Return (X, Y) of the center of cell containing provided text 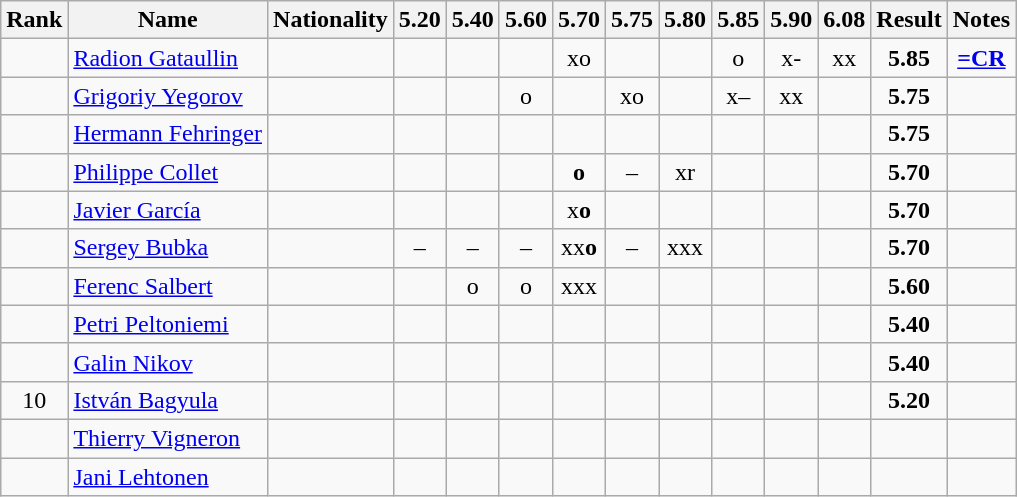
5.80 (686, 20)
Grigoriy Yegorov (168, 96)
Javier García (168, 210)
xr (686, 172)
Rank (34, 20)
x- (792, 58)
xxo (578, 248)
Sergey Bubka (168, 248)
Thierry Vigneron (168, 438)
István Bagyula (168, 400)
6.08 (844, 20)
Ferenc Salbert (168, 286)
5.90 (792, 20)
Galin Nikov (168, 362)
Result (909, 20)
Petri Peltoniemi (168, 324)
Jani Lehtonen (168, 477)
Radion Gataullin (168, 58)
Notes (981, 20)
Hermann Fehringer (168, 134)
Name (168, 20)
10 (34, 400)
x– (738, 96)
=CR (981, 58)
Philippe Collet (168, 172)
Nationality (331, 20)
